Find where the given text appears and provide that cell's center as (X, Y) coordinate. 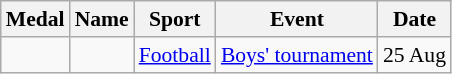
25 Aug (414, 55)
Event (297, 19)
Boys' tournament (297, 55)
Date (414, 19)
Name (102, 19)
Medal (36, 19)
Sport (175, 19)
Football (175, 55)
